Detect which cell encompasses the target text, then output its [X, Y] center coordinate. 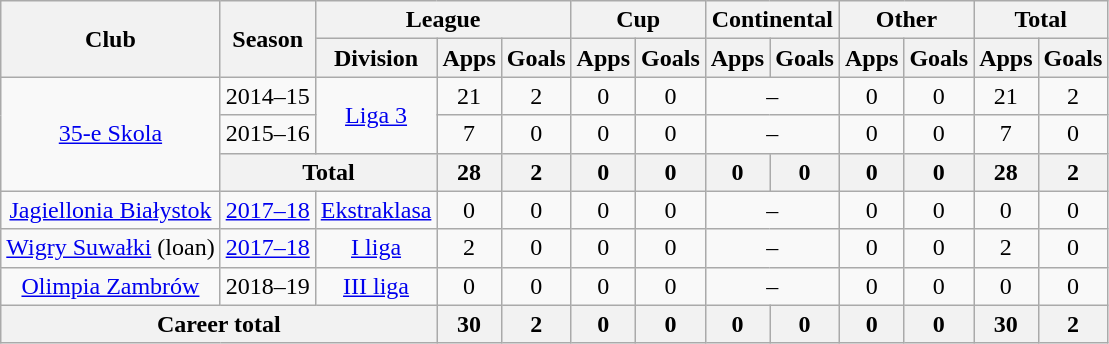
Olimpia Zambrów [110, 286]
2018–19 [268, 286]
III liga [376, 286]
2015–16 [268, 134]
Other [906, 20]
Season [268, 39]
Wigry Suwałki (loan) [110, 248]
I liga [376, 248]
Career total [219, 324]
Liga 3 [376, 115]
Ekstraklasa [376, 210]
2014–15 [268, 96]
Cup [638, 20]
Club [110, 39]
Division [376, 58]
35-e Skola [110, 134]
Jagiellonia Białystok [110, 210]
League [443, 20]
Continental [772, 20]
